From the cell containing the given text, extract its center point as [X, Y] coordinate. 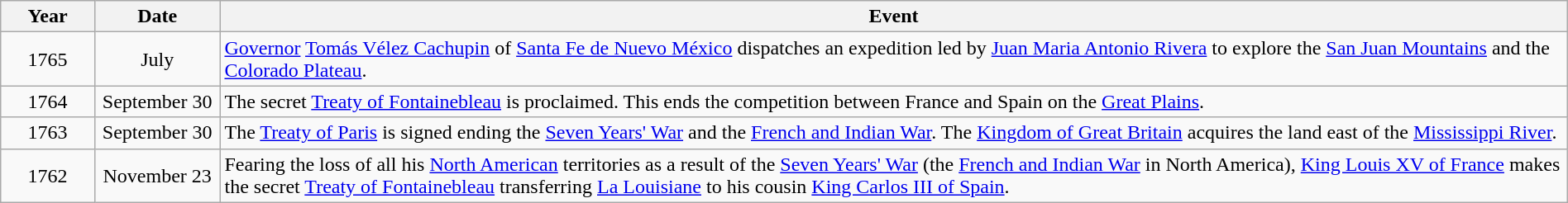
1762 [48, 175]
Event [893, 17]
Year [48, 17]
1765 [48, 59]
Date [157, 17]
November 23 [157, 175]
1763 [48, 133]
July [157, 59]
1764 [48, 101]
The secret Treaty of Fontainebleau is proclaimed. This ends the competition between France and Spain on the Great Plains. [893, 101]
